Capture the cell that displays the provided text and extract its [X, Y] central coordinate. 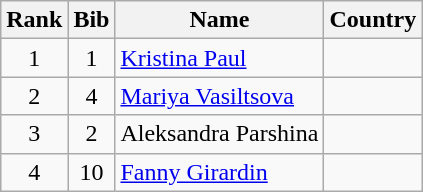
Bib [92, 20]
Country [373, 20]
10 [92, 172]
Aleksandra Parshina [220, 134]
3 [34, 134]
Fanny Girardin [220, 172]
Mariya Vasiltsova [220, 96]
Name [220, 20]
Kristina Paul [220, 58]
Rank [34, 20]
